Determine the [x, y] coordinate at the center of the cell enclosing the given text.  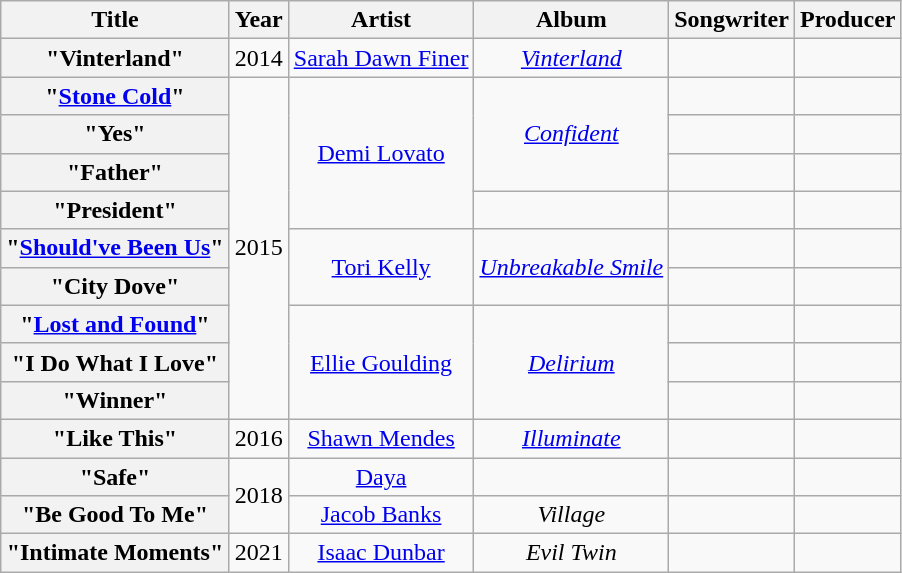
Evil Twin [572, 553]
"Be Good To Me" [115, 515]
2018 [258, 496]
2016 [258, 438]
Confident [572, 134]
2014 [258, 58]
Album [572, 20]
"City Dove" [115, 286]
"Intimate Moments" [115, 553]
Ellie Goulding [381, 362]
Unbreakable Smile [572, 267]
Tori Kelly [381, 267]
Isaac Dunbar [381, 553]
Daya [381, 477]
Year [258, 20]
"Winner" [115, 400]
2021 [258, 553]
Delirium [572, 362]
Artist [381, 20]
"Like This" [115, 438]
Demi Lovato [381, 153]
"I Do What I Love" [115, 362]
Shawn Mendes [381, 438]
"President" [115, 210]
"Safe" [115, 477]
"Vinterland" [115, 58]
Village [572, 515]
"Yes" [115, 134]
"Father" [115, 172]
Title [115, 20]
Songwriter [732, 20]
Jacob Banks [381, 515]
2015 [258, 248]
Illuminate [572, 438]
Sarah Dawn Finer [381, 58]
Vinterland [572, 58]
"Lost and Found" [115, 324]
Producer [848, 20]
"Should've Been Us" [115, 248]
"Stone Cold" [115, 96]
